Provide the (x, y) coordinate of the cell's center where the given text is located.  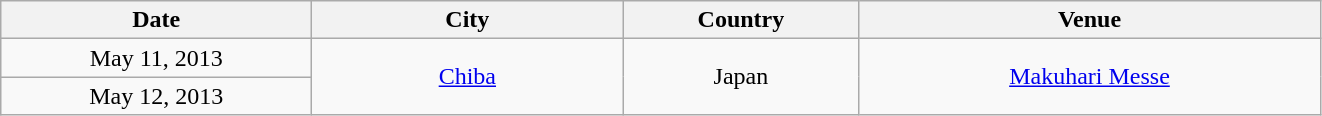
Date (156, 20)
May 12, 2013 (156, 96)
Country (741, 20)
Chiba (468, 77)
Makuhari Messe (1090, 77)
May 11, 2013 (156, 58)
Japan (741, 77)
City (468, 20)
Venue (1090, 20)
